Search for the cell housing the specified text and yield its [x, y] center coordinate. 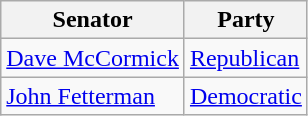
Senator [93, 20]
Dave McCormick [93, 58]
Party [246, 20]
Republican [246, 58]
John Fetterman [93, 96]
Democratic [246, 96]
